Return (X, Y) of the center of cell containing provided text 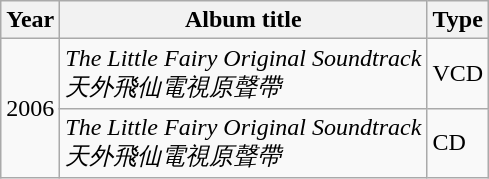
Year (30, 20)
VCD (458, 74)
CD (458, 143)
Album title (244, 20)
2006 (30, 108)
Type (458, 20)
